Extract the [X, Y] coordinate from the center of the cell holding the provided text.  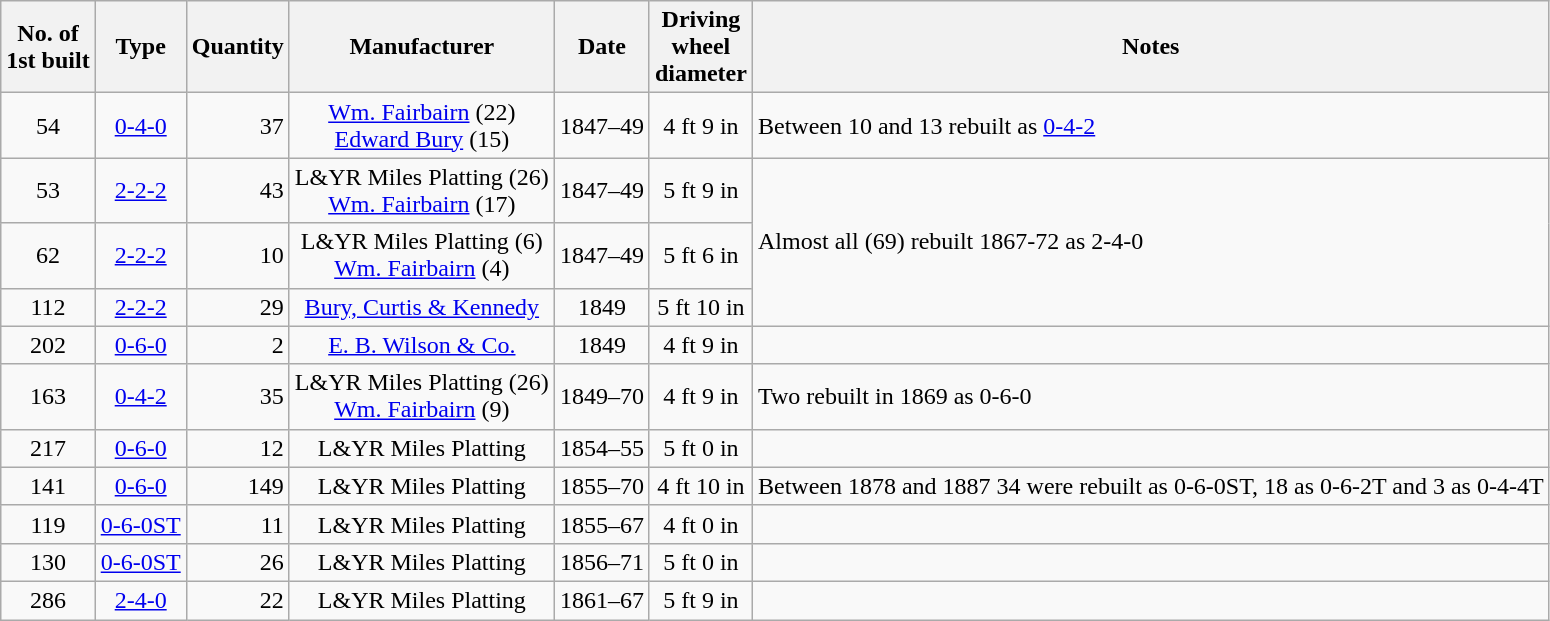
54 [48, 126]
1849–70 [602, 396]
L&YR Miles Platting (26)Wm. Fairbairn (9) [422, 396]
Quantity [238, 47]
43 [238, 190]
53 [48, 190]
0-4-2 [140, 396]
1861–67 [602, 600]
5 ft 10 in [700, 307]
No. of1st built [48, 47]
Between 10 and 13 rebuilt as 0-4-2 [1150, 126]
22 [238, 600]
149 [238, 486]
Bury, Curtis & Kennedy [422, 307]
Between 1878 and 1887 34 were rebuilt as 0-6-0ST, 18 as 0-6-2T and 3 as 0-4-4T [1150, 486]
11 [238, 524]
Type [140, 47]
5 ft 6 in [700, 256]
1855–67 [602, 524]
2-4-0 [140, 600]
12 [238, 448]
62 [48, 256]
4 ft 0 in [700, 524]
2 [238, 345]
Almost all (69) rebuilt 1867-72 as 2-4-0 [1150, 242]
217 [48, 448]
Manufacturer [422, 47]
1855–70 [602, 486]
Date [602, 47]
L&YR Miles Platting (6)Wm. Fairbairn (4) [422, 256]
26 [238, 562]
Drivingwheeldiameter [700, 47]
4 ft 10 in [700, 486]
1854–55 [602, 448]
Wm. Fairbairn (22)Edward Bury (15) [422, 126]
112 [48, 307]
141 [48, 486]
Notes [1150, 47]
0-4-0 [140, 126]
10 [238, 256]
119 [48, 524]
L&YR Miles Platting (26)Wm. Fairbairn (17) [422, 190]
29 [238, 307]
1856–71 [602, 562]
130 [48, 562]
E. B. Wilson & Co. [422, 345]
Two rebuilt in 1869 as 0-6-0 [1150, 396]
37 [238, 126]
286 [48, 600]
202 [48, 345]
163 [48, 396]
35 [238, 396]
